Identify which cell holds the provided text, then report its [X, Y] central coordinate. 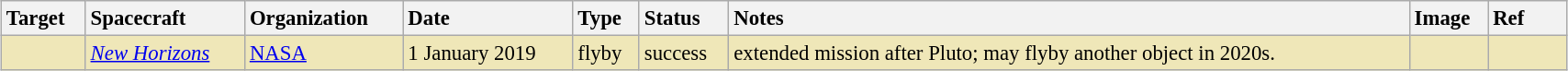
NASA [324, 53]
Ref [1528, 18]
Status [683, 18]
1 January 2019 [488, 53]
New Horizons [165, 53]
Date [488, 18]
extended mission after Pluto; may flyby another object in 2020s. [1069, 53]
Organization [324, 18]
Type [606, 18]
success [683, 53]
Notes [1069, 18]
Target [44, 18]
flyby [606, 53]
Spacecraft [165, 18]
Image [1449, 18]
